Find where the given text appears and provide that cell's center as (x, y) coordinate. 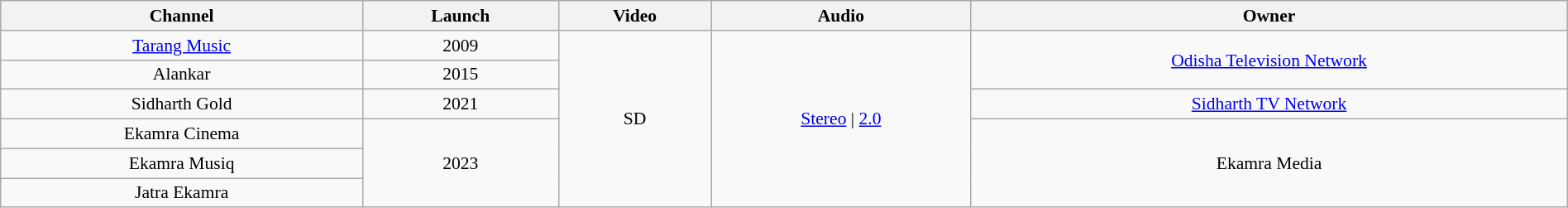
Audio (841, 16)
2023 (460, 164)
Ekamra Musiq (182, 163)
2015 (460, 75)
Ekamra Cinema (182, 134)
Video (635, 16)
Sidharth Gold (182, 104)
Tarang Music (182, 46)
Jatra Ekamra (182, 193)
Launch (460, 16)
Odisha Television Network (1269, 60)
Alankar (182, 75)
2021 (460, 104)
Owner (1269, 16)
2009 (460, 46)
Stereo | 2.0 (841, 119)
Sidharth TV Network (1269, 104)
SD (635, 119)
Ekamra Media (1269, 164)
Channel (182, 16)
